Identify which cell holds the provided text, then report its (x, y) central coordinate. 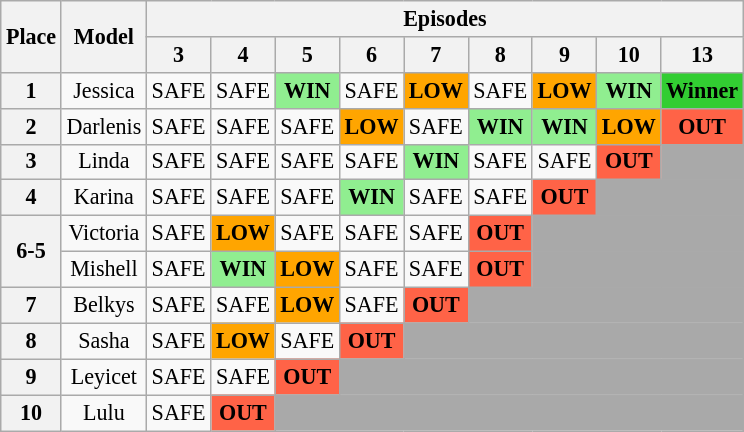
Episodes (444, 18)
Mishell (104, 269)
2 (32, 126)
Sasha (104, 341)
Darlenis (104, 126)
Karina (104, 198)
Leyicet (104, 377)
Lulu (104, 412)
Model (104, 36)
Belkys (104, 305)
1 (32, 90)
6 (371, 54)
Jessica (104, 90)
13 (702, 54)
Winner (702, 90)
Linda (104, 162)
6-5 (32, 251)
Place (32, 36)
5 (307, 54)
Victoria (104, 233)
